Determine the (X, Y) coordinate at the center of the cell enclosing the given text.  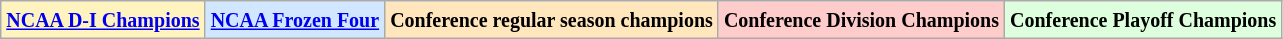
NCAA Frozen Four (295, 20)
NCAA D-I Champions (103, 20)
Conference Division Champions (861, 20)
Conference regular season champions (552, 20)
Conference Playoff Champions (1144, 20)
